Detect which cell encompasses the target text, then output its (X, Y) center coordinate. 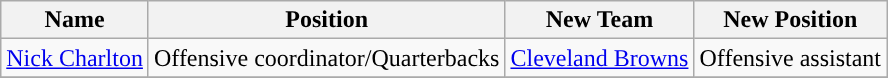
Name (75, 20)
New Position (790, 20)
Offensive coordinator/Quarterbacks (326, 58)
Position (326, 20)
Nick Charlton (75, 58)
Offensive assistant (790, 58)
Cleveland Browns (600, 58)
New Team (600, 20)
